Locate the cell with the specified text and output its (x, y) center coordinate. 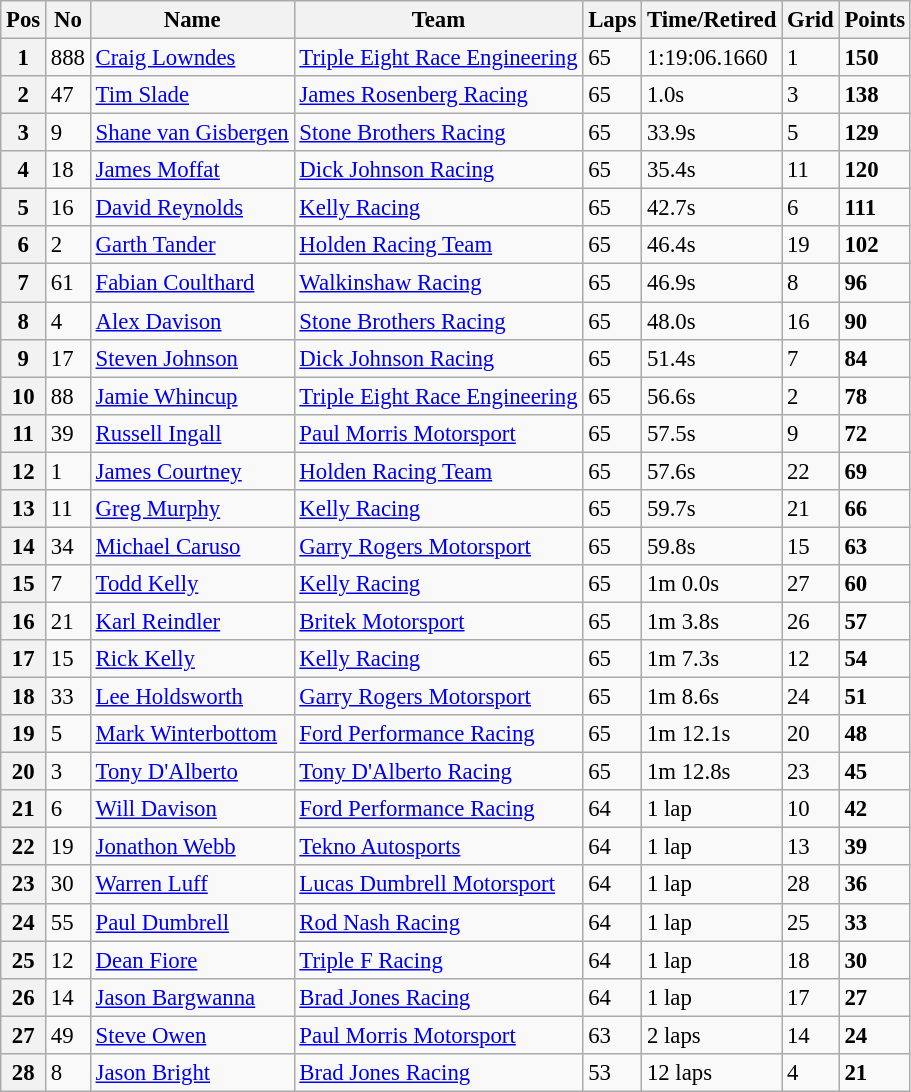
55 (68, 922)
Tim Slade (192, 95)
Rick Kelly (192, 659)
Tony D'Alberto (192, 772)
120 (874, 170)
Paul Dumbrell (192, 922)
12 laps (712, 1073)
Russell Ingall (192, 433)
36 (874, 885)
48.0s (712, 321)
57 (874, 621)
69 (874, 471)
1m 7.3s (712, 659)
150 (874, 58)
35.4s (712, 170)
James Rosenberg Racing (438, 95)
Time/Retired (712, 20)
Tekno Autosports (438, 847)
96 (874, 283)
60 (874, 584)
61 (68, 283)
51 (874, 697)
Britek Motorsport (438, 621)
Rod Nash Racing (438, 922)
129 (874, 133)
33.9s (712, 133)
111 (874, 208)
1:19:06.1660 (712, 58)
59.7s (712, 509)
Jason Bargwanna (192, 997)
102 (874, 245)
Grid (810, 20)
Jamie Whincup (192, 396)
45 (874, 772)
Steven Johnson (192, 358)
Jason Bright (192, 1073)
Tony D'Alberto Racing (438, 772)
Jonathon Webb (192, 847)
53 (612, 1073)
2 laps (712, 1035)
Warren Luff (192, 885)
Laps (612, 20)
1m 12.8s (712, 772)
Greg Murphy (192, 509)
888 (68, 58)
Points (874, 20)
Garth Tander (192, 245)
57.6s (712, 471)
Michael Caruso (192, 546)
46.9s (712, 283)
1.0s (712, 95)
Todd Kelly (192, 584)
1m 12.1s (712, 734)
72 (874, 433)
Fabian Coulthard (192, 283)
Team (438, 20)
Walkinshaw Racing (438, 283)
66 (874, 509)
Lee Holdsworth (192, 697)
78 (874, 396)
Shane van Gisbergen (192, 133)
James Moffat (192, 170)
Mark Winterbottom (192, 734)
138 (874, 95)
Karl Reindler (192, 621)
34 (68, 546)
47 (68, 95)
46.4s (712, 245)
56.6s (712, 396)
Triple F Racing (438, 960)
Name (192, 20)
1m 3.8s (712, 621)
1m 8.6s (712, 697)
59.8s (712, 546)
Will Davison (192, 809)
57.5s (712, 433)
Steve Owen (192, 1035)
No (68, 20)
Lucas Dumbrell Motorsport (438, 885)
42 (874, 809)
David Reynolds (192, 208)
Pos (24, 20)
49 (68, 1035)
Dean Fiore (192, 960)
90 (874, 321)
84 (874, 358)
James Courtney (192, 471)
1m 0.0s (712, 584)
51.4s (712, 358)
Craig Lowndes (192, 58)
Alex Davison (192, 321)
48 (874, 734)
54 (874, 659)
42.7s (712, 208)
88 (68, 396)
